From the cell containing the given text, extract its center point as (x, y) coordinate. 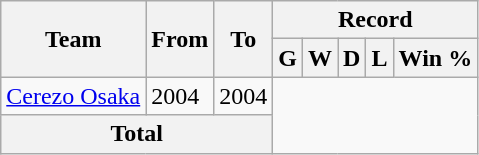
L (380, 58)
W (320, 58)
To (244, 39)
G (288, 58)
From (180, 39)
Total (137, 134)
D (352, 58)
Cerezo Osaka (74, 96)
Team (74, 39)
Win % (436, 58)
Record (376, 20)
